Pinpoint the cell where the given text exists, returning its (X, Y) midpoint coordinate. 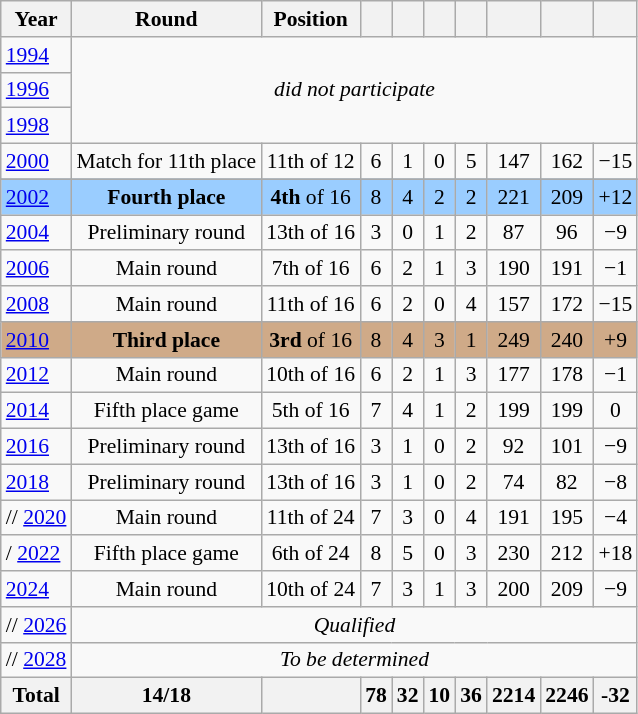
10th of 16 (310, 375)
Match for 11th place (166, 162)
Position (310, 19)
+9 (616, 340)
−4 (616, 518)
2010 (36, 340)
+12 (616, 197)
Year (36, 19)
To be determined (354, 660)
200 (514, 589)
2018 (36, 482)
177 (514, 375)
96 (566, 233)
92 (514, 447)
5th of 16 (310, 411)
10th of 24 (310, 589)
-32 (616, 696)
101 (566, 447)
Fourth place (166, 197)
240 (566, 340)
157 (514, 304)
2014 (36, 411)
did not participate (354, 90)
Third place (166, 340)
221 (514, 197)
1996 (36, 90)
11th of 16 (310, 304)
// 2020 (36, 518)
32 (408, 696)
172 (566, 304)
6th of 24 (310, 554)
−8 (616, 482)
1994 (36, 55)
230 (514, 554)
249 (514, 340)
147 (514, 162)
11th of 12 (310, 162)
+18 (616, 554)
2024 (36, 589)
10 (440, 696)
2012 (36, 375)
2008 (36, 304)
Round (166, 19)
195 (566, 518)
2004 (36, 233)
78 (376, 696)
190 (514, 269)
178 (566, 375)
162 (566, 162)
3rd of 16 (310, 340)
// 2026 (36, 625)
87 (514, 233)
4th of 16 (310, 197)
7th of 16 (310, 269)
// 2028 (36, 660)
Total (36, 696)
74 (514, 482)
82 (566, 482)
/ 2022 (36, 554)
14/18 (166, 696)
2002 (36, 197)
212 (566, 554)
Qualified (354, 625)
1998 (36, 126)
11th of 24 (310, 518)
2006 (36, 269)
2016 (36, 447)
2214 (514, 696)
2246 (566, 696)
2000 (36, 162)
36 (471, 696)
